Extract the [X, Y] coordinate from the center of the cell holding the provided text.  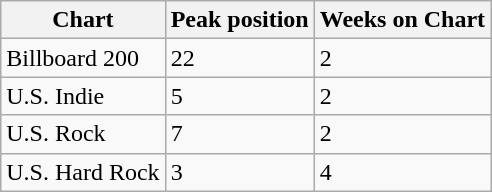
4 [402, 172]
3 [240, 172]
7 [240, 134]
Peak position [240, 20]
Billboard 200 [83, 58]
5 [240, 96]
Chart [83, 20]
U.S. Rock [83, 134]
U.S. Indie [83, 96]
22 [240, 58]
U.S. Hard Rock [83, 172]
Weeks on Chart [402, 20]
